Provide the [X, Y] coordinate of the cell's center where the given text is located.  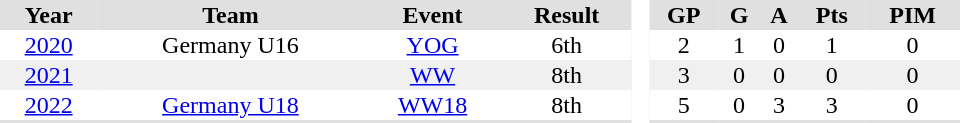
Result [567, 15]
Year [48, 15]
5 [684, 105]
YOG [433, 45]
PIM [912, 15]
2021 [48, 75]
GP [684, 15]
WW18 [433, 105]
G [738, 15]
2 [684, 45]
Germany U16 [230, 45]
6th [567, 45]
Germany U18 [230, 105]
Team [230, 15]
WW [433, 75]
Event [433, 15]
2022 [48, 105]
Pts [832, 15]
A [780, 15]
2020 [48, 45]
